Identify which cell holds the provided text, then report its [x, y] central coordinate. 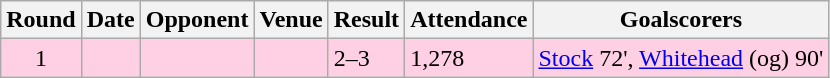
Result [366, 20]
Stock 72', Whitehead (og) 90' [681, 58]
Opponent [197, 20]
1,278 [469, 58]
1 [41, 58]
Venue [291, 20]
Goalscorers [681, 20]
Round [41, 20]
Date [110, 20]
Attendance [469, 20]
2–3 [366, 58]
